From the cell containing the given text, extract its center point as [X, Y] coordinate. 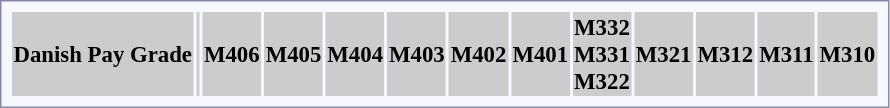
M401 [540, 54]
M310 [848, 54]
M402 [478, 54]
Danish Pay Grade [102, 54]
M404 [356, 54]
M332M331M322 [602, 54]
M311 [786, 54]
M321 [664, 54]
M403 [418, 54]
M406 [232, 54]
M405 [294, 54]
M312 [726, 54]
